Identify which cell holds the provided text, then report its [X, Y] central coordinate. 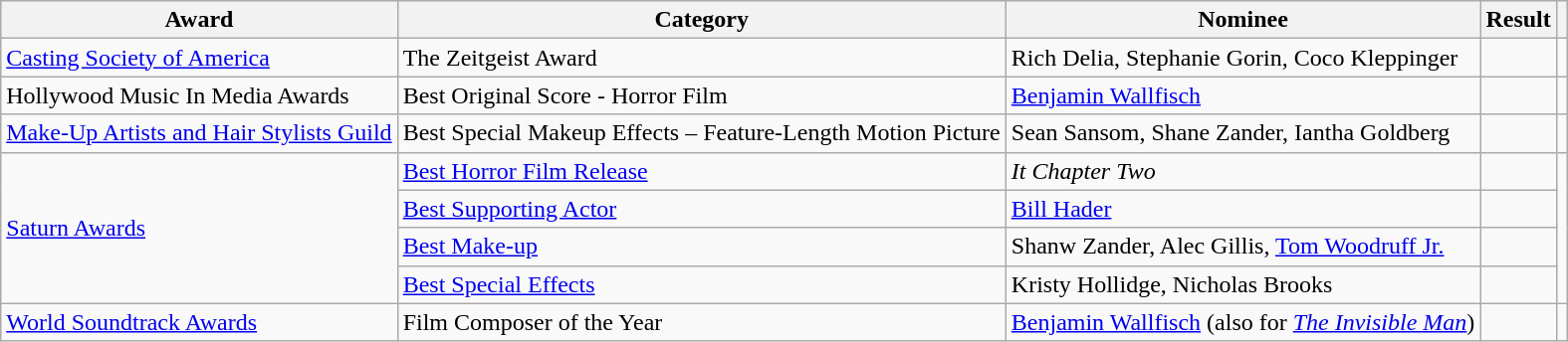
Category [701, 20]
Best Supporting Actor [701, 209]
Benjamin Wallfisch [1242, 95]
The Zeitgeist Award [701, 58]
Film Composer of the Year [701, 322]
Best Special Makeup Effects – Feature-Length Motion Picture [701, 133]
Best Original Score - Horror Film [701, 95]
Saturn Awards [199, 228]
Award [199, 20]
Hollywood Music In Media Awards [199, 95]
It Chapter Two [1242, 171]
Nominee [1242, 20]
Kristy Hollidge, Nicholas Brooks [1242, 284]
Sean Sansom, Shane Zander, Iantha Goldberg [1242, 133]
Best Horror Film Release [701, 171]
Bill Hader [1242, 209]
Result [1518, 20]
Make-Up Artists and Hair Stylists Guild [199, 133]
Rich Delia, Stephanie Gorin, Coco Kleppinger [1242, 58]
Best Special Effects [701, 284]
Best Make-up [701, 247]
Casting Society of America [199, 58]
World Soundtrack Awards [199, 322]
Benjamin Wallfisch (also for The Invisible Man) [1242, 322]
Shanw Zander, Alec Gillis, Tom Woodruff Jr. [1242, 247]
